Return the (x, y) coordinate for the center point of the cell that contains the specified text.  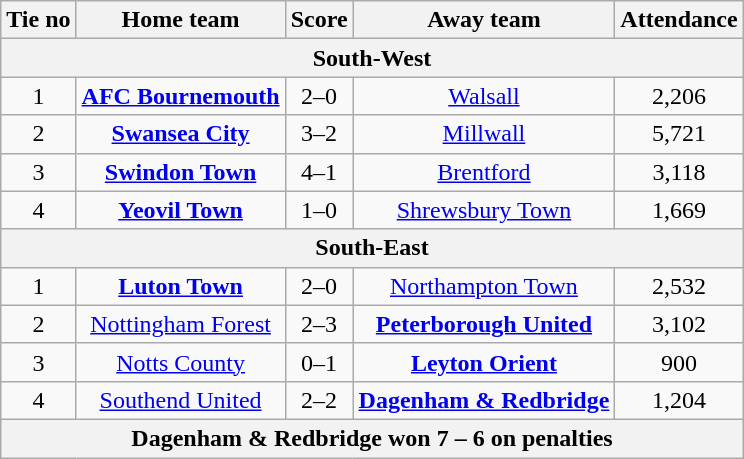
South-East (372, 248)
Dagenham & Redbridge won 7 – 6 on penalties (372, 438)
Away team (484, 20)
3,118 (679, 172)
Millwall (484, 134)
Swindon Town (180, 172)
South-West (372, 58)
Attendance (679, 20)
Brentford (484, 172)
Walsall (484, 96)
Notts County (180, 362)
Leyton Orient (484, 362)
Swansea City (180, 134)
Southend United (180, 400)
4–1 (319, 172)
1,669 (679, 210)
2–3 (319, 324)
Score (319, 20)
3,102 (679, 324)
Home team (180, 20)
2,532 (679, 286)
Shrewsbury Town (484, 210)
2,206 (679, 96)
3–2 (319, 134)
Yeovil Town (180, 210)
5,721 (679, 134)
1,204 (679, 400)
Tie no (38, 20)
Dagenham & Redbridge (484, 400)
Peterborough United (484, 324)
Northampton Town (484, 286)
0–1 (319, 362)
AFC Bournemouth (180, 96)
2–2 (319, 400)
1–0 (319, 210)
Luton Town (180, 286)
900 (679, 362)
Nottingham Forest (180, 324)
